Pinpoint the cell where the given text exists, returning its (X, Y) midpoint coordinate. 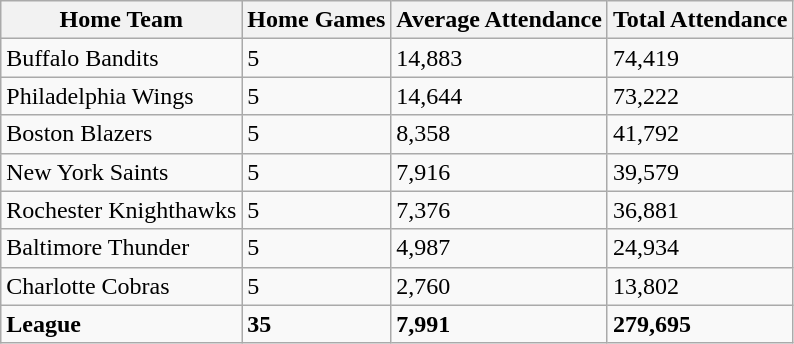
13,802 (700, 286)
41,792 (700, 134)
Rochester Knighthawks (122, 210)
7,916 (500, 172)
73,222 (700, 96)
Baltimore Thunder (122, 248)
24,934 (700, 248)
74,419 (700, 58)
36,881 (700, 210)
14,883 (500, 58)
8,358 (500, 134)
Philadelphia Wings (122, 96)
2,760 (500, 286)
279,695 (700, 324)
Home Team (122, 20)
Buffalo Bandits (122, 58)
4,987 (500, 248)
39,579 (700, 172)
Charlotte Cobras (122, 286)
Home Games (316, 20)
7,991 (500, 324)
Total Attendance (700, 20)
League (122, 324)
35 (316, 324)
14,644 (500, 96)
Boston Blazers (122, 134)
New York Saints (122, 172)
7,376 (500, 210)
Average Attendance (500, 20)
